Return the [x, y] coordinate for the center point of the cell that contains the specified text.  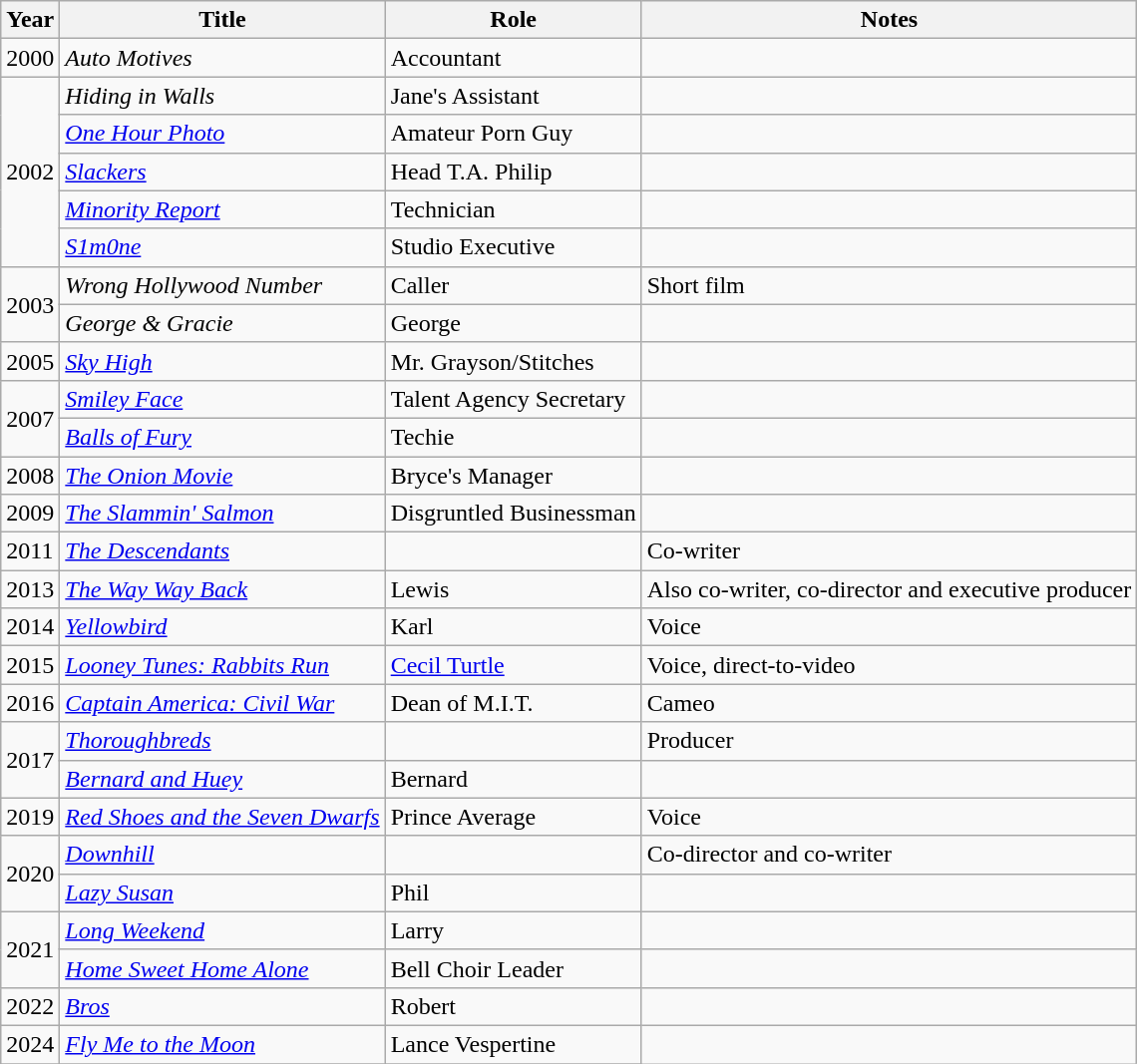
Techie [513, 437]
2013 [30, 589]
Jane's Assistant [513, 96]
2009 [30, 514]
2022 [30, 1006]
2005 [30, 361]
Fly Me to the Moon [222, 1044]
Bernard [513, 779]
2007 [30, 418]
Sky High [222, 361]
Wrong Hollywood Number [222, 285]
Lance Vespertine [513, 1044]
Thoroughbreds [222, 741]
The Descendants [222, 551]
Robert [513, 1006]
Caller [513, 285]
Cameo [890, 703]
Bros [222, 1006]
2008 [30, 476]
Accountant [513, 58]
Studio Executive [513, 247]
2024 [30, 1044]
Notes [890, 20]
Slackers [222, 172]
Prince Average [513, 817]
Co-director and co-writer [890, 855]
Minority Report [222, 209]
Long Weekend [222, 930]
2000 [30, 58]
Hiding in Walls [222, 96]
2017 [30, 760]
One Hour Photo [222, 134]
Balls of Fury [222, 437]
Lewis [513, 589]
Yellowbird [222, 627]
Talent Agency Secretary [513, 399]
2003 [30, 304]
Also co-writer, co-director and executive producer [890, 589]
2002 [30, 172]
Lazy Susan [222, 892]
Role [513, 20]
Cecil Turtle [513, 665]
George [513, 323]
George & Gracie [222, 323]
Bell Choir Leader [513, 968]
Red Shoes and the Seven Dwarfs [222, 817]
Captain America: Civil War [222, 703]
Disgruntled Businessman [513, 514]
Auto Motives [222, 58]
The Onion Movie [222, 476]
Smiley Face [222, 399]
Short film [890, 285]
Amateur Porn Guy [513, 134]
2021 [30, 949]
Voice, direct-to-video [890, 665]
Phil [513, 892]
Bernard and Huey [222, 779]
Year [30, 20]
S1m0ne [222, 247]
2016 [30, 703]
2019 [30, 817]
Head T.A. Philip [513, 172]
Dean of M.I.T. [513, 703]
Mr. Grayson/Stitches [513, 361]
2011 [30, 551]
Co-writer [890, 551]
Producer [890, 741]
Downhill [222, 855]
Home Sweet Home Alone [222, 968]
Looney Tunes: Rabbits Run [222, 665]
Karl [513, 627]
Title [222, 20]
Larry [513, 930]
2014 [30, 627]
2020 [30, 874]
Technician [513, 209]
Bryce's Manager [513, 476]
2015 [30, 665]
The Slammin' Salmon [222, 514]
The Way Way Back [222, 589]
